Detect which cell encompasses the target text, then output its [X, Y] center coordinate. 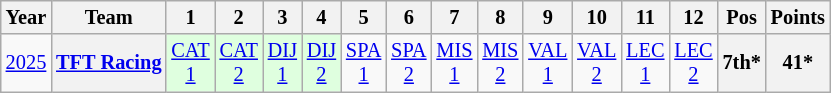
3 [282, 17]
7 [454, 17]
MIS2 [500, 63]
9 [548, 17]
VAL1 [548, 63]
LEC1 [645, 63]
TFT Racing [108, 63]
Points [798, 17]
1 [190, 17]
LEC2 [693, 63]
41* [798, 63]
10 [596, 17]
MIS1 [454, 63]
7th* [742, 63]
Team [108, 17]
Year [26, 17]
8 [500, 17]
11 [645, 17]
DIJ1 [282, 63]
VAL2 [596, 63]
CAT1 [190, 63]
SPA2 [408, 63]
Pos [742, 17]
4 [322, 17]
2 [239, 17]
DIJ2 [322, 63]
5 [364, 17]
2025 [26, 63]
CAT2 [239, 63]
6 [408, 17]
SPA1 [364, 63]
12 [693, 17]
